Scan for the cell matching the given text and deliver its (x, y) coordinate at center. 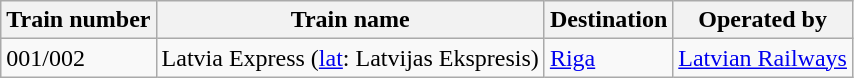
Latvia Express (lat: Latvijas Ekspresis) (350, 58)
001/002 (78, 58)
Riga (608, 58)
Destination (608, 20)
Operated by (763, 20)
Train name (350, 20)
Train number (78, 20)
Latvian Railways (763, 58)
